From the cell containing the given text, extract its center point as [x, y] coordinate. 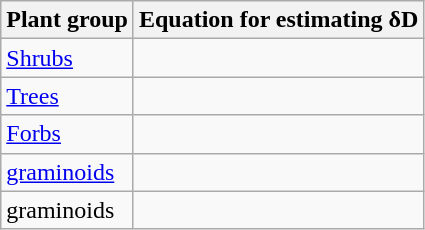
Shrubs [68, 58]
Forbs [68, 134]
Plant group [68, 20]
Trees [68, 96]
Equation for estimating δD [278, 20]
